Output the [X, Y] coordinate of the center of the cell containing the given text.  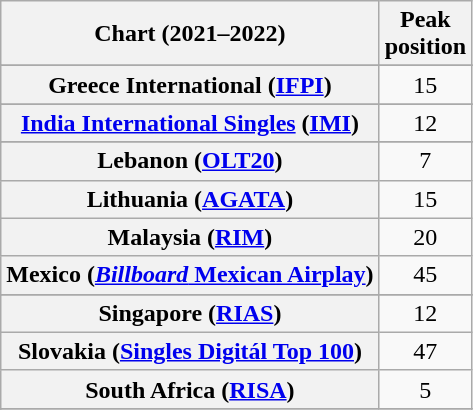
5 [425, 389]
India International Singles (IMI) [190, 123]
Malaysia (RIM) [190, 237]
Peakposition [425, 34]
7 [425, 161]
Singapore (RIAS) [190, 313]
20 [425, 237]
Mexico (Billboard Mexican Airplay) [190, 275]
Lithuania (AGATA) [190, 199]
Chart (2021–2022) [190, 34]
Lebanon (OLT20) [190, 161]
47 [425, 351]
Greece International (IFPI) [190, 85]
45 [425, 275]
Slovakia (Singles Digitál Top 100) [190, 351]
South Africa (RISA) [190, 389]
